Return the [x, y] coordinate for the center point of the cell that contains the specified text.  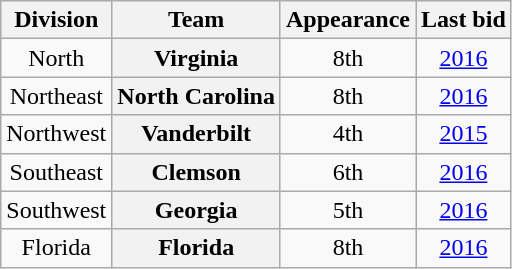
2015 [464, 134]
Southwest [56, 210]
North Carolina [196, 96]
Northwest [56, 134]
Last bid [464, 20]
4th [348, 134]
Appearance [348, 20]
Clemson [196, 172]
Virginia [196, 58]
North [56, 58]
Northeast [56, 96]
5th [348, 210]
Georgia [196, 210]
Southeast [56, 172]
6th [348, 172]
Vanderbilt [196, 134]
Team [196, 20]
Division [56, 20]
